Scan for the cell matching the given text and deliver its [X, Y] coordinate at center. 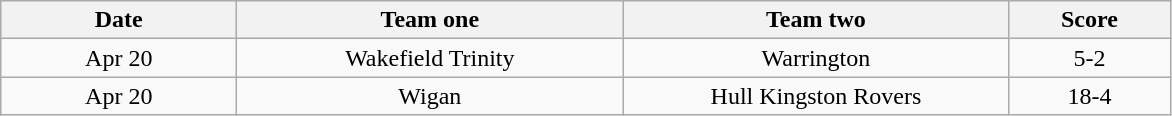
Date [119, 20]
Wigan [430, 96]
18-4 [1090, 96]
Wakefield Trinity [430, 58]
Team one [430, 20]
Team two [816, 20]
Hull Kingston Rovers [816, 96]
5-2 [1090, 58]
Warrington [816, 58]
Score [1090, 20]
